Return the [X, Y] coordinate for the center point of the cell that contains the specified text.  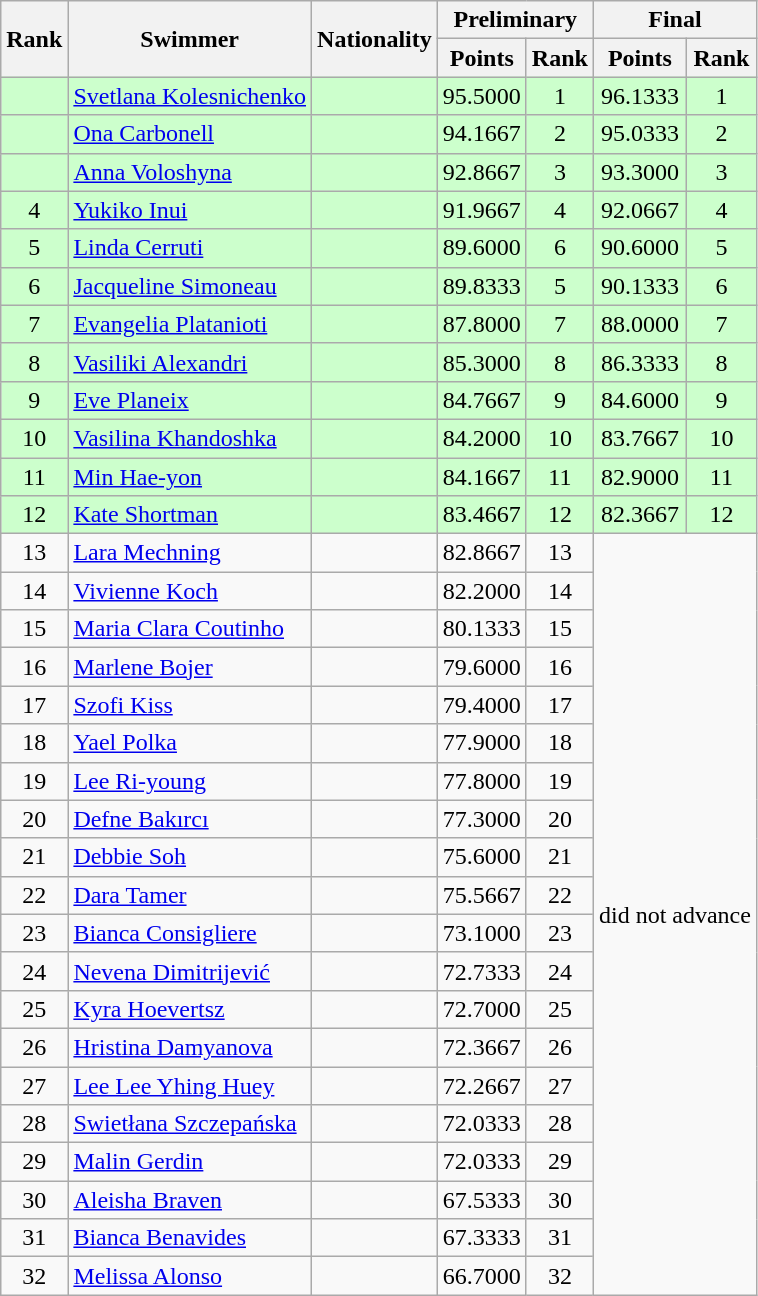
75.6000 [482, 857]
Kate Shortman [190, 515]
Preliminary [515, 20]
89.8333 [482, 286]
80.1333 [482, 629]
88.0000 [640, 324]
89.6000 [482, 248]
Eve Planeix [190, 400]
95.5000 [482, 96]
Linda Cerruti [190, 248]
Maria Clara Coutinho [190, 629]
Lara Mechning [190, 553]
Jacqueline Simoneau [190, 286]
77.8000 [482, 781]
Aleisha Braven [190, 1200]
Vasiliki Alexandri [190, 362]
Vivienne Koch [190, 591]
Lee Ri-young [190, 781]
Final [674, 20]
83.4667 [482, 515]
86.3333 [640, 362]
96.1333 [640, 96]
79.4000 [482, 705]
Hristina Damyanova [190, 1047]
87.8000 [482, 324]
77.9000 [482, 743]
Swimmer [190, 39]
91.9667 [482, 210]
82.2000 [482, 591]
Anna Voloshyna [190, 172]
Melissa Alonso [190, 1276]
82.9000 [640, 477]
72.2667 [482, 1085]
Nevena Dimitrijević [190, 971]
79.6000 [482, 667]
66.7000 [482, 1276]
84.1667 [482, 477]
75.5667 [482, 895]
Kyra Hoevertsz [190, 1009]
Vasilina Khandoshka [190, 438]
Bianca Consigliere [190, 933]
67.3333 [482, 1238]
84.7667 [482, 400]
Marlene Bojer [190, 667]
84.2000 [482, 438]
67.5333 [482, 1200]
Defne Bakırcı [190, 819]
Malin Gerdin [190, 1162]
Evangelia Platanioti [190, 324]
Dara Tamer [190, 895]
95.0333 [640, 134]
Lee Lee Yhing Huey [190, 1085]
Min Hae-yon [190, 477]
72.3667 [482, 1047]
Nationality [375, 39]
72.7000 [482, 1009]
83.7667 [640, 438]
Yukiko Inui [190, 210]
Swietłana Szczepańska [190, 1124]
Szofi Kiss [190, 705]
Ona Carbonell [190, 134]
93.3000 [640, 172]
90.6000 [640, 248]
Svetlana Kolesnichenko [190, 96]
Debbie Soh [190, 857]
72.7333 [482, 971]
82.3667 [640, 515]
92.0667 [640, 210]
90.1333 [640, 286]
Yael Polka [190, 743]
84.6000 [640, 400]
94.1667 [482, 134]
85.3000 [482, 362]
Bianca Benavides [190, 1238]
did not advance [674, 914]
82.8667 [482, 553]
73.1000 [482, 933]
92.8667 [482, 172]
77.3000 [482, 819]
